Detect which cell encompasses the target text, then output its [X, Y] center coordinate. 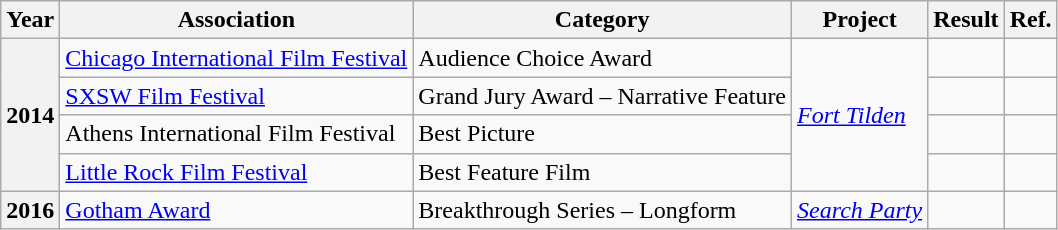
Year [30, 20]
Result [966, 20]
Association [236, 20]
Chicago International Film Festival [236, 58]
SXSW Film Festival [236, 96]
Athens International Film Festival [236, 134]
Best Feature Film [602, 172]
Little Rock Film Festival [236, 172]
2016 [30, 210]
Project [860, 20]
Fort Tilden [860, 115]
Grand Jury Award – Narrative Feature [602, 96]
Ref. [1030, 20]
Search Party [860, 210]
Gotham Award [236, 210]
2014 [30, 115]
Category [602, 20]
Best Picture [602, 134]
Audience Choice Award [602, 58]
Breakthrough Series – Longform [602, 210]
